Identify which cell holds the provided text, then report its (X, Y) central coordinate. 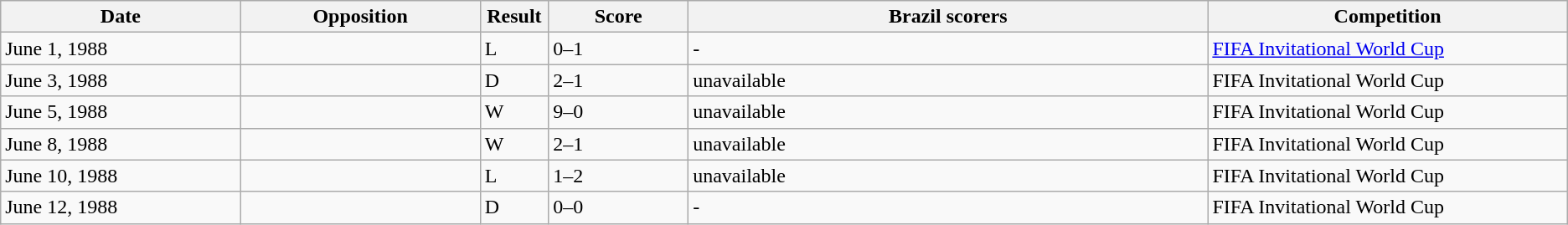
June 1, 1988 (121, 49)
Competition (1387, 17)
Score (618, 17)
0–0 (618, 207)
Date (121, 17)
June 3, 1988 (121, 80)
1–2 (618, 176)
Opposition (360, 17)
0–1 (618, 49)
June 12, 1988 (121, 207)
June 5, 1988 (121, 112)
June 10, 1988 (121, 176)
June 8, 1988 (121, 144)
Result (514, 17)
Brazil scorers (948, 17)
9–0 (618, 112)
